Provide the [X, Y] coordinate of the cell's center where the given text is located.  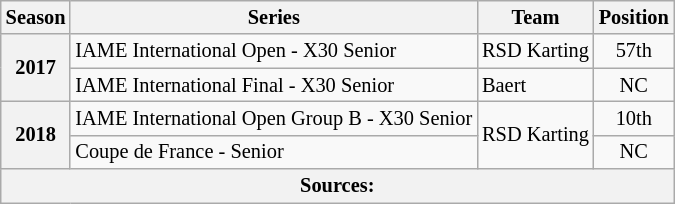
IAME International Open Group B - X30 Senior [274, 118]
IAME International Open - X30 Senior [274, 51]
10th [634, 118]
Team [536, 17]
Baert [536, 85]
Season [36, 17]
Coupe de France - Senior [274, 152]
2017 [36, 68]
2018 [36, 134]
Sources: [338, 186]
Series [274, 17]
IAME International Final - X30 Senior [274, 85]
Position [634, 17]
57th [634, 51]
